Return the [X, Y] coordinate for the center point of the cell that contains the specified text.  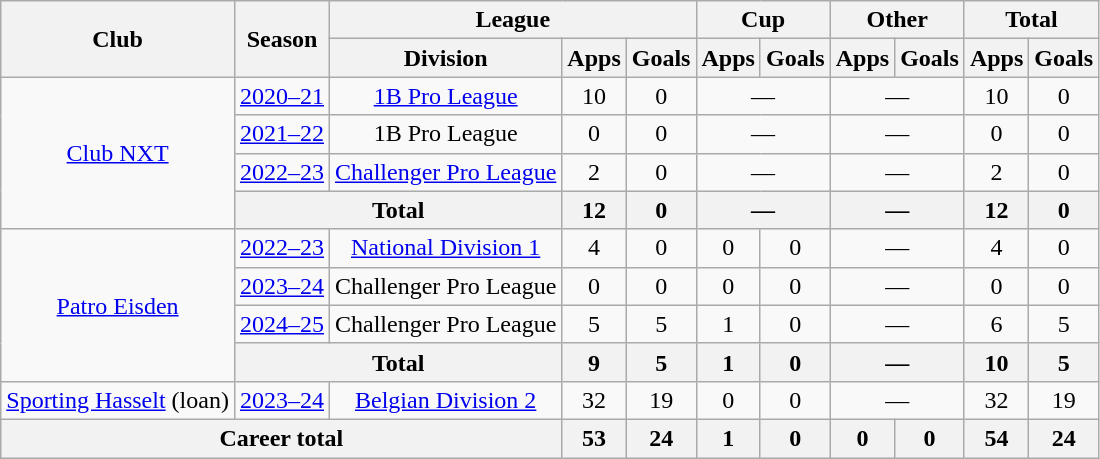
2021–22 [282, 134]
Division [446, 58]
2020–21 [282, 96]
Career total [282, 438]
Sporting Hasselt (loan) [118, 400]
National Division 1 [446, 248]
Cup [763, 20]
Season [282, 39]
Club [118, 39]
Club NXT [118, 153]
League [513, 20]
6 [996, 324]
Patro Eisden [118, 305]
9 [594, 362]
Belgian Division 2 [446, 400]
Other [897, 20]
54 [996, 438]
2024–25 [282, 324]
53 [594, 438]
